Provide the [x, y] coordinate of the cell's center where the given text is located.  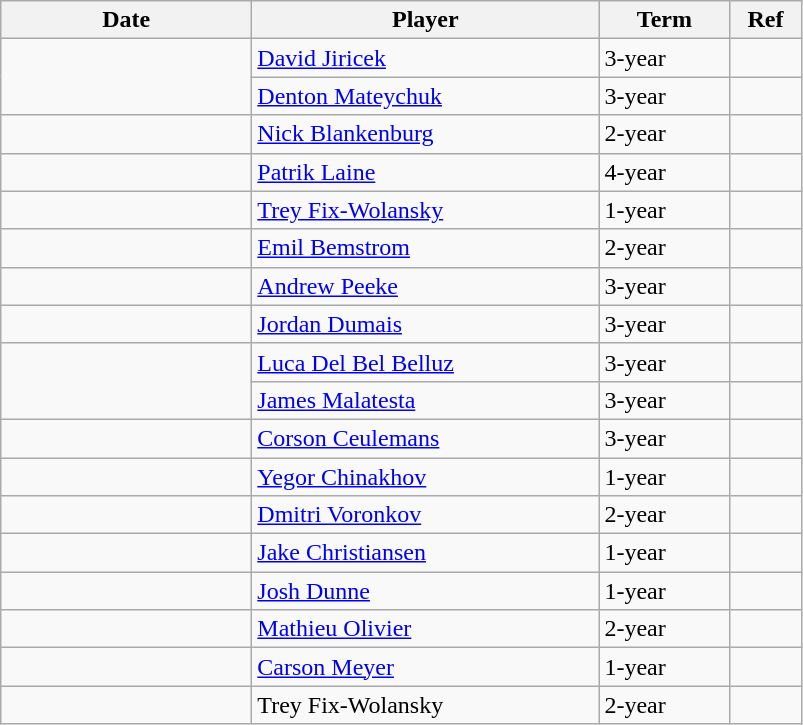
Player [426, 20]
Yegor Chinakhov [426, 477]
James Malatesta [426, 400]
Carson Meyer [426, 667]
Term [664, 20]
Denton Mateychuk [426, 96]
Ref [766, 20]
Josh Dunne [426, 591]
4-year [664, 172]
Nick Blankenburg [426, 134]
Patrik Laine [426, 172]
Andrew Peeke [426, 286]
Emil Bemstrom [426, 248]
Dmitri Voronkov [426, 515]
Corson Ceulemans [426, 438]
Mathieu Olivier [426, 629]
Jake Christiansen [426, 553]
Luca Del Bel Belluz [426, 362]
Date [126, 20]
David Jiricek [426, 58]
Jordan Dumais [426, 324]
